Output the (X, Y) coordinate of the center of the cell containing the given text.  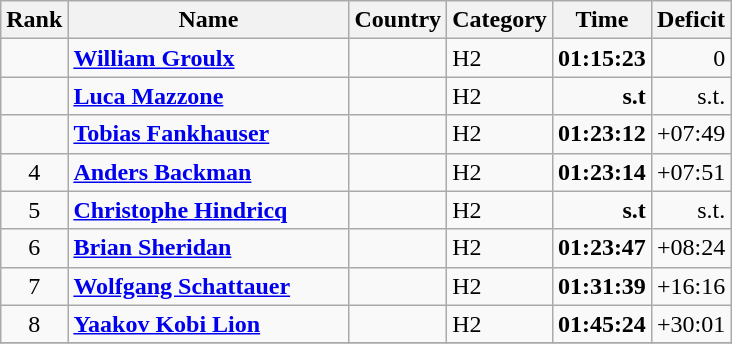
6 (34, 248)
Anders Backman (208, 172)
Rank (34, 20)
Time (602, 20)
William Groulx (208, 58)
8 (34, 324)
Category (500, 20)
Brian Sheridan (208, 248)
01:45:24 (602, 324)
Country (398, 20)
4 (34, 172)
+16:16 (690, 286)
Christophe Hindricq (208, 210)
Name (208, 20)
+07:51 (690, 172)
+30:01 (690, 324)
Deficit (690, 20)
01:23:12 (602, 134)
01:31:39 (602, 286)
+08:24 (690, 248)
Luca Mazzone (208, 96)
7 (34, 286)
5 (34, 210)
01:23:47 (602, 248)
01:15:23 (602, 58)
Tobias Fankhauser (208, 134)
0 (690, 58)
+07:49 (690, 134)
Wolfgang Schattauer (208, 286)
Yaakov Kobi Lion (208, 324)
01:23:14 (602, 172)
